Identify which cell holds the provided text, then report its [x, y] central coordinate. 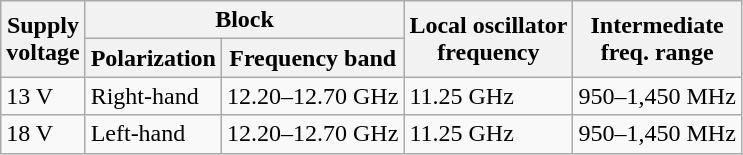
13 V [43, 96]
Intermediate freq. range [657, 39]
18 V [43, 134]
Frequency band [313, 58]
Supply voltage [43, 39]
Block [244, 20]
Left-hand [153, 134]
Right-hand [153, 96]
Polarization [153, 58]
Local oscillator frequency [488, 39]
